Detect which cell encompasses the target text, then output its [X, Y] center coordinate. 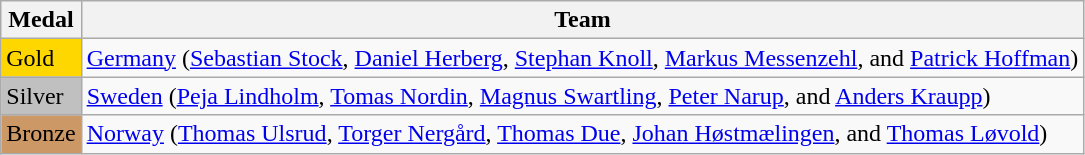
Silver [41, 96]
Medal [41, 20]
Sweden (Peja Lindholm, Tomas Nordin, Magnus Swartling, Peter Narup, and Anders Kraupp) [582, 96]
Bronze [41, 134]
Norway (Thomas Ulsrud, Torger Nergård, Thomas Due, Johan Høstmælingen, and Thomas Løvold) [582, 134]
Germany (Sebastian Stock, Daniel Herberg, Stephan Knoll, Markus Messenzehl, and Patrick Hoffman) [582, 58]
Team [582, 20]
Gold [41, 58]
